Return (x, y) of the center of cell containing provided text 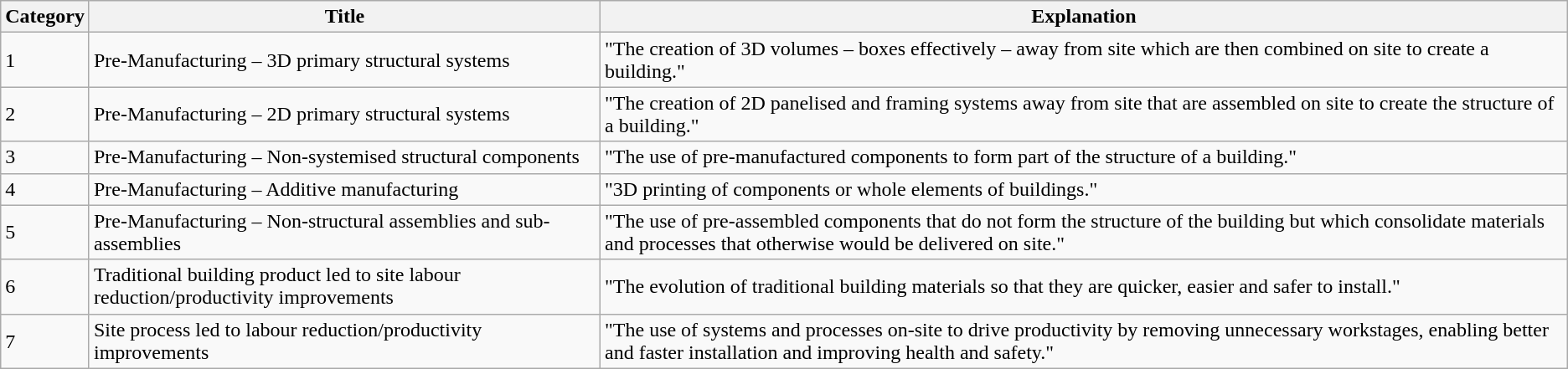
Pre-Manufacturing – Additive manufacturing (344, 189)
Site process led to labour reduction/productivity improvements (344, 341)
"The creation of 3D volumes – boxes effectively – away from site which are then combined on site to create a building." (1084, 60)
Category (45, 17)
Traditional building product led to site labour reduction/productivity improvements (344, 286)
"3D printing of components or whole elements of buildings." (1084, 189)
Pre-Manufacturing – Non-structural assemblies and sub-assemblies (344, 233)
"The evolution of traditional building materials so that they are quicker, easier and safer to install." (1084, 286)
Explanation (1084, 17)
2 (45, 114)
"The use of pre-manufactured components to form part of the structure of a building." (1084, 157)
Pre-Manufacturing – Non-systemised structural components (344, 157)
7 (45, 341)
Pre-Manufacturing – 3D primary structural systems (344, 60)
1 (45, 60)
"The creation of 2D panelised and framing systems away from site that are assembled on site to create the structure of a building." (1084, 114)
Pre-Manufacturing – 2D primary structural systems (344, 114)
5 (45, 233)
6 (45, 286)
3 (45, 157)
Title (344, 17)
4 (45, 189)
